Pinpoint the cell where the given text exists, returning its [x, y] midpoint coordinate. 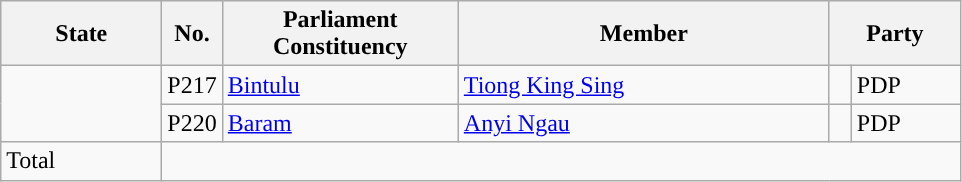
P220 [192, 123]
State [82, 34]
Member [644, 34]
Parliament Constituency [340, 34]
P217 [192, 85]
Bintulu [340, 85]
Baram [340, 123]
Total [82, 161]
Anyi Ngau [644, 123]
No. [192, 34]
Tiong King Sing [644, 85]
Party [894, 34]
